Determine the (x, y) coordinate at the center of the cell enclosing the given text.  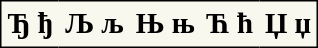
Љ љ (94, 24)
Ћ ћ (230, 24)
Џ џ (288, 24)
Ђ ђ (30, 24)
Њ њ (166, 24)
